Locate the cell with the specified text and output its (x, y) center coordinate. 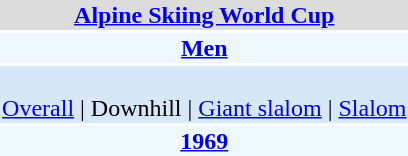
1969 (204, 141)
Alpine Skiing World Cup (204, 15)
Overall | Downhill | Giant slalom | Slalom (204, 94)
Men (204, 48)
